Output the (X, Y) coordinate of the center of the cell containing the given text.  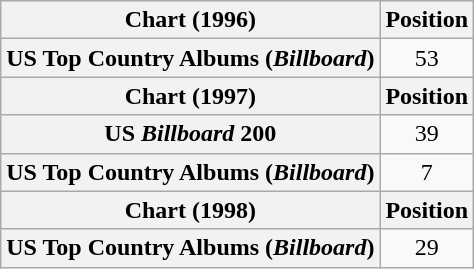
29 (427, 248)
53 (427, 58)
Chart (1997) (190, 96)
Chart (1996) (190, 20)
Chart (1998) (190, 210)
39 (427, 134)
US Billboard 200 (190, 134)
7 (427, 172)
